Locate the cell with the specified text and output its [x, y] center coordinate. 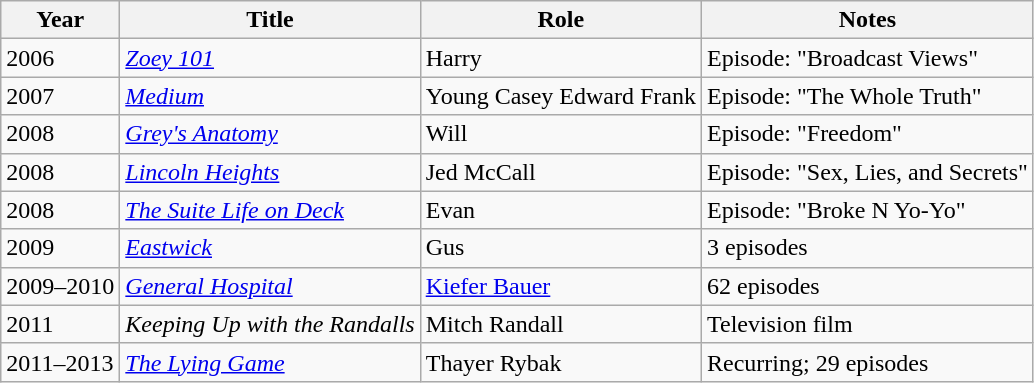
Thayer Rybak [560, 362]
3 episodes [867, 248]
Role [560, 20]
Title [270, 20]
Jed McCall [560, 172]
62 episodes [867, 286]
2009–2010 [60, 286]
Zoey 101 [270, 58]
Recurring; 29 episodes [867, 362]
Episode: "Broadcast Views" [867, 58]
Medium [270, 96]
Evan [560, 210]
Mitch Randall [560, 324]
Episode: "Broke N Yo-Yo" [867, 210]
Year [60, 20]
Keeping Up with the Randalls [270, 324]
Kiefer Bauer [560, 286]
Episode: "The Whole Truth" [867, 96]
2007 [60, 96]
Young Casey Edward Frank [560, 96]
Grey's Anatomy [270, 134]
Notes [867, 20]
Harry [560, 58]
Episode: "Freedom" [867, 134]
Episode: "Sex, Lies, and Secrets" [867, 172]
Gus [560, 248]
2011 [60, 324]
2006 [60, 58]
2009 [60, 248]
Eastwick [270, 248]
General Hospital [270, 286]
The Lying Game [270, 362]
2011–2013 [60, 362]
Lincoln Heights [270, 172]
The Suite Life on Deck [270, 210]
Will [560, 134]
Television film [867, 324]
